Capture the cell that displays the provided text and extract its (X, Y) central coordinate. 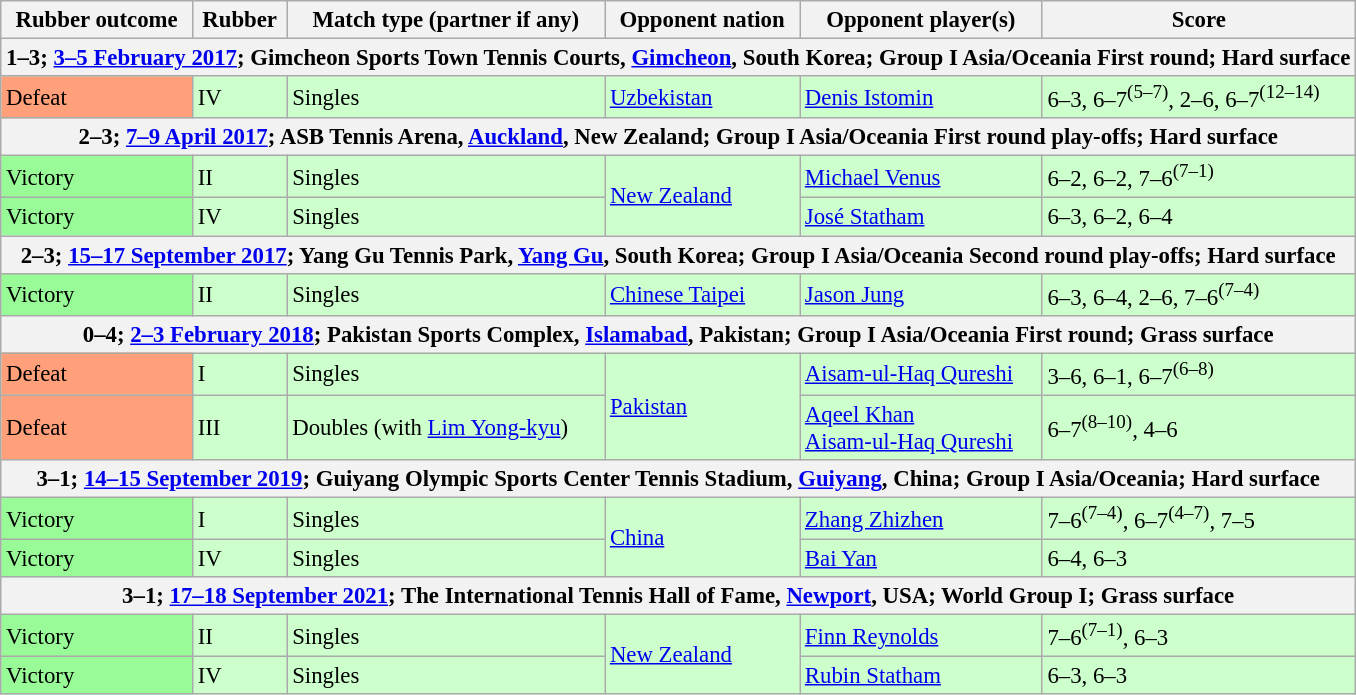
3–1; 17–18 September 2021; The International Tennis Hall of Fame, Newport, USA; World Group I; Grass surface (678, 596)
Rubber (240, 20)
6–3, 6–3 (1199, 676)
1–3; 3–5 February 2017; Gimcheon Sports Town Tennis Courts, Gimcheon, South Korea; Group I Asia/Oceania First round; Hard surface (678, 58)
Rubin Statham (922, 676)
Bai Yan (922, 559)
0–4; 2–3 February 2018; Pakistan Sports Complex, Islamabad, Pakistan; Group I Asia/Oceania First round; Grass surface (678, 334)
José Statham (922, 217)
III (240, 428)
Zhang Zhizhen (922, 518)
China (702, 537)
6–3, 6–4, 2–6, 7–6(7–4) (1199, 294)
7–6(7–1), 6–3 (1199, 636)
6–7(8–10), 4–6 (1199, 428)
Match type (partner if any) (446, 20)
Aqeel KhanAisam-ul-Haq Qureshi (922, 428)
Pakistan (702, 406)
2–3; 15–17 September 2017; Yang Gu Tennis Park, Yang Gu, South Korea; Group I Asia/Oceania Second round play-offs; Hard surface (678, 255)
7–6(7–4), 6–7(4–7), 7–5 (1199, 518)
Aisam-ul-Haq Qureshi (922, 374)
Denis Istomin (922, 97)
2–3; 7–9 April 2017; ASB Tennis Arena, Auckland, New Zealand; Group I Asia/Oceania First round play-offs; Hard surface (678, 137)
Score (1199, 20)
6–4, 6–3 (1199, 559)
Michael Venus (922, 177)
Doubles (with Lim Yong-kyu) (446, 428)
Chinese Taipei (702, 294)
6–2, 6–2, 7–6(7–1) (1199, 177)
3–6, 6–1, 6–7(6–8) (1199, 374)
Jason Jung (922, 294)
6–3, 6–2, 6–4 (1199, 217)
Opponent nation (702, 20)
Uzbekistan (702, 97)
6–3, 6–7(5–7), 2–6, 6–7(12–14) (1199, 97)
Finn Reynolds (922, 636)
Opponent player(s) (922, 20)
Rubber outcome (97, 20)
3–1; 14–15 September 2019; Guiyang Olympic Sports Center Tennis Stadium, Guiyang, China; Group I Asia/Oceania; Hard surface (678, 479)
